Return [x, y] of the center of cell containing provided text 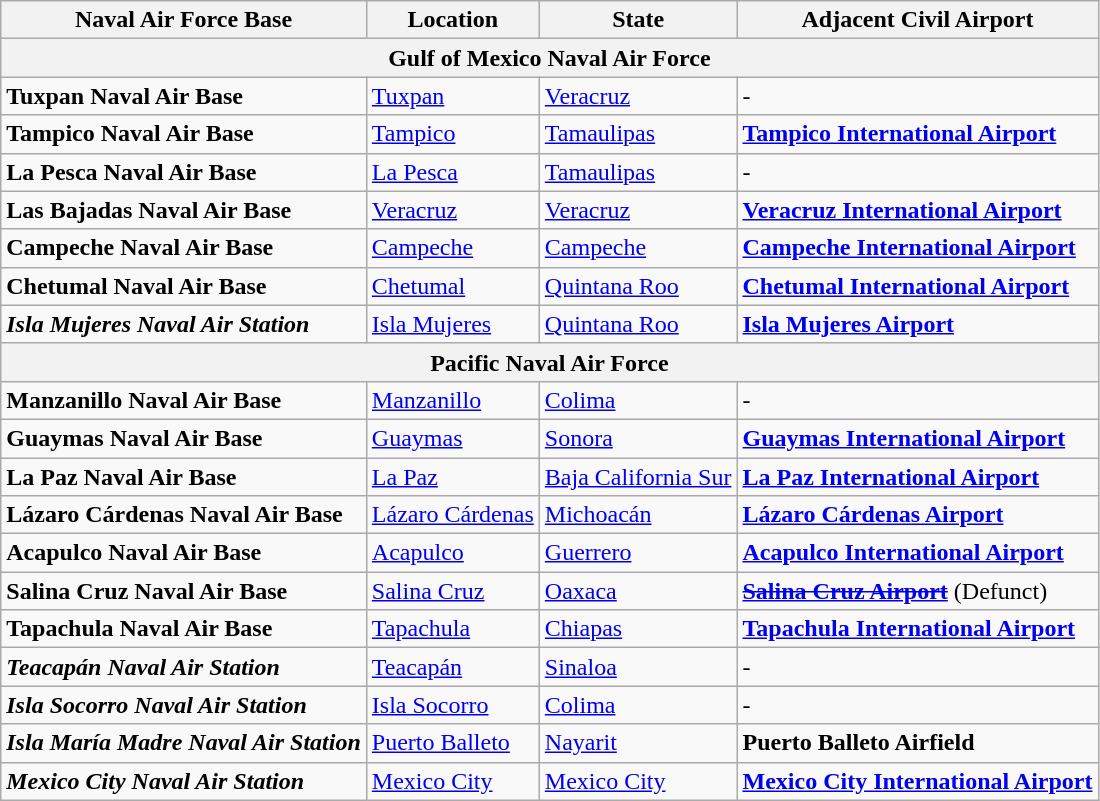
Salina Cruz Naval Air Base [184, 591]
Nayarit [638, 743]
La Paz International Airport [918, 477]
Veracruz International Airport [918, 210]
Guaymas Naval Air Base [184, 438]
State [638, 20]
La Pesca [452, 172]
Tampico [452, 134]
Sinaloa [638, 667]
Teacapán Naval Air Station [184, 667]
Campeche Naval Air Base [184, 248]
Campeche International Airport [918, 248]
Lázaro Cárdenas Naval Air Base [184, 515]
La Pesca Naval Air Base [184, 172]
Puerto Balleto [452, 743]
Manzanillo Naval Air Base [184, 400]
Tuxpan [452, 96]
Tapachula [452, 629]
Tapachula Naval Air Base [184, 629]
Chetumal [452, 286]
La Paz [452, 477]
Salina Cruz [452, 591]
Pacific Naval Air Force [550, 362]
La Paz Naval Air Base [184, 477]
Naval Air Force Base [184, 20]
Teacapán [452, 667]
Gulf of Mexico Naval Air Force [550, 58]
Michoacán [638, 515]
Location [452, 20]
Oaxaca [638, 591]
Las Bajadas Naval Air Base [184, 210]
Salina Cruz Airport (Defunct) [918, 591]
Sonora [638, 438]
Isla Socorro Naval Air Station [184, 705]
Isla Socorro [452, 705]
Chiapas [638, 629]
Adjacent Civil Airport [918, 20]
Acapulco Naval Air Base [184, 553]
Chetumal Naval Air Base [184, 286]
Acapulco [452, 553]
Mexico City International Airport [918, 781]
Isla Mujeres Airport [918, 324]
Isla María Madre Naval Air Station [184, 743]
Tampico International Airport [918, 134]
Acapulco International Airport [918, 553]
Tapachula International Airport [918, 629]
Tuxpan Naval Air Base [184, 96]
Tampico Naval Air Base [184, 134]
Guerrero [638, 553]
Chetumal International Airport [918, 286]
Guaymas [452, 438]
Isla Mujeres [452, 324]
Puerto Balleto Airfield [918, 743]
Lázaro Cárdenas [452, 515]
Baja California Sur [638, 477]
Manzanillo [452, 400]
Lázaro Cárdenas Airport [918, 515]
Mexico City Naval Air Station [184, 781]
Guaymas International Airport [918, 438]
Isla Mujeres Naval Air Station [184, 324]
